Provide the [X, Y] coordinate of the cell's center where the given text is located.  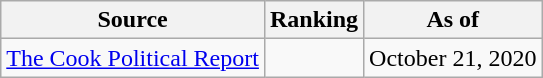
Source [133, 20]
The Cook Political Report [133, 58]
October 21, 2020 [453, 58]
As of [453, 20]
Ranking [314, 20]
